Search for the cell housing the specified text and yield its [x, y] center coordinate. 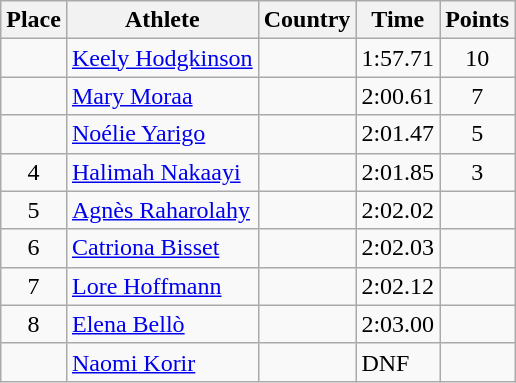
Noélie Yarigo [162, 134]
Elena Bellò [162, 324]
Country [307, 20]
1:57.71 [398, 58]
4 [34, 172]
2:00.61 [398, 96]
3 [478, 172]
Lore Hoffmann [162, 286]
2:01.47 [398, 134]
8 [34, 324]
DNF [398, 362]
2:03.00 [398, 324]
2:02.02 [398, 210]
2:02.03 [398, 248]
Keely Hodgkinson [162, 58]
2:02.12 [398, 286]
Agnès Raharolahy [162, 210]
Catriona Bisset [162, 248]
Place [34, 20]
Naomi Korir [162, 362]
Mary Moraa [162, 96]
Points [478, 20]
Time [398, 20]
Athlete [162, 20]
2:01.85 [398, 172]
10 [478, 58]
6 [34, 248]
Halimah Nakaayi [162, 172]
